Provide the [X, Y] coordinate of the cell's center where the given text is located.  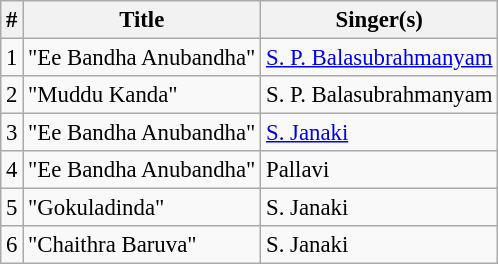
Pallavi [380, 170]
3 [12, 133]
"Gokuladinda" [142, 208]
Title [142, 20]
"Muddu Kanda" [142, 95]
Singer(s) [380, 20]
6 [12, 245]
5 [12, 208]
4 [12, 170]
# [12, 20]
"Chaithra Baruva" [142, 245]
1 [12, 58]
2 [12, 95]
